Output the (x, y) coordinate of the center of the cell containing the given text.  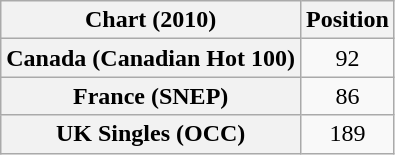
UK Singles (OCC) (151, 134)
Canada (Canadian Hot 100) (151, 58)
189 (348, 134)
92 (348, 58)
86 (348, 96)
France (SNEP) (151, 96)
Position (348, 20)
Chart (2010) (151, 20)
